Provide the (X, Y) coordinate of the cell's center where the given text is located.  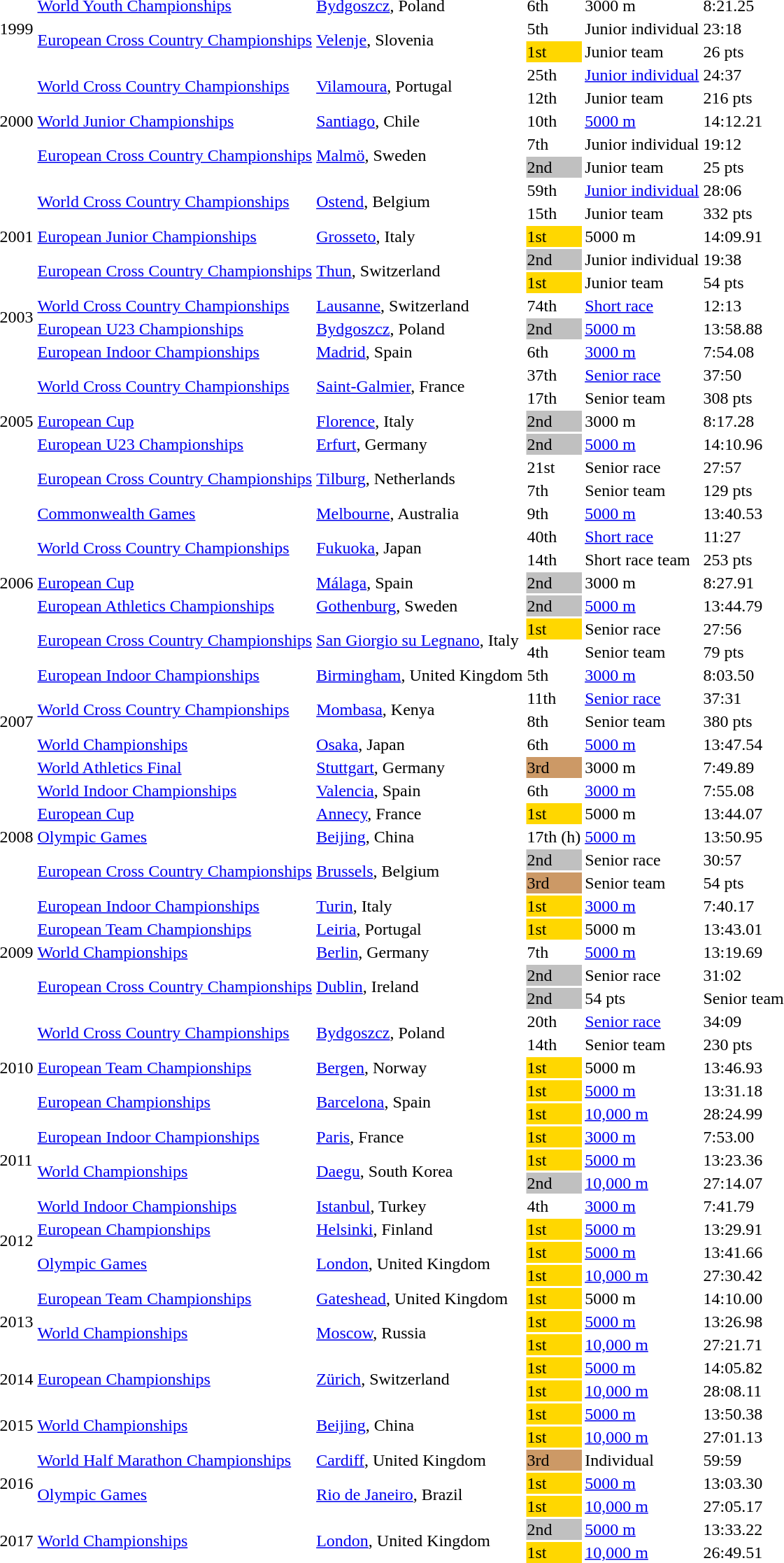
10th (554, 121)
74th (554, 306)
Short race team (642, 560)
World Athletics Final (175, 768)
European Athletics Championships (175, 606)
15th (554, 213)
Tilburg, Netherlands (420, 479)
Gateshead, United Kingdom (420, 1299)
Helsinki, Finland (420, 1229)
Vilamoura, Portugal (420, 87)
54 pts (642, 998)
Rio de Janeiro, Brazil (420, 1494)
Malmö, Sweden (420, 155)
Fukuoka, Japan (420, 549)
9th (554, 514)
Individual (642, 1460)
59th (554, 190)
Erfurt, Germany (420, 444)
Valencia, Spain (420, 791)
Paris, France (420, 1137)
Málaga, Spain (420, 583)
11th (554, 698)
Birmingham, United Kingdom (420, 675)
Velenje, Slovenia (420, 41)
Commonwealth Games (175, 514)
17th (554, 398)
Lausanne, Switzerland (420, 306)
Florence, Italy (420, 421)
World Half Marathon Championships (175, 1460)
San Giorgio su Legnano, Italy (420, 641)
Melbourne, Australia (420, 514)
Gothenburg, Sweden (420, 606)
World Junior Championships (175, 121)
Leiria, Portugal (420, 929)
Annecy, France (420, 814)
Thun, Switzerland (420, 271)
Turin, Italy (420, 906)
Santiago, Chile (420, 121)
Madrid, Spain (420, 352)
Brussels, Belgium (420, 872)
8th (554, 721)
Moscow, Russia (420, 1334)
37th (554, 375)
Barcelona, Spain (420, 1103)
20th (554, 1021)
Bergen, Norway (420, 1068)
European Junior Championships (175, 236)
Osaka, Japan (420, 744)
Saint-Galmier, France (420, 386)
Grosseto, Italy (420, 236)
12th (554, 98)
Dublin, Ireland (420, 986)
17th (h) (554, 837)
Cardiff, United Kingdom (420, 1460)
40th (554, 537)
25th (554, 75)
Daegu, South Korea (420, 1171)
Stuttgart, Germany (420, 768)
21st (554, 467)
Berlin, Germany (420, 952)
Ostend, Belgium (420, 201)
Mombasa, Kenya (420, 709)
Istanbul, Turkey (420, 1206)
Zürich, Switzerland (420, 1380)
